Detect which cell encompasses the target text, then output its [x, y] center coordinate. 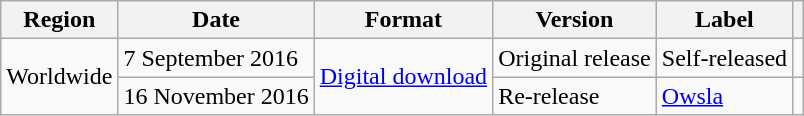
Original release [575, 58]
Label [724, 20]
Version [575, 20]
Self-released [724, 58]
Worldwide [60, 77]
Date [216, 20]
Owsla [724, 96]
Format [403, 20]
16 November 2016 [216, 96]
Digital download [403, 77]
7 September 2016 [216, 58]
Re-release [575, 96]
Region [60, 20]
